Capture the cell that displays the provided text and extract its (X, Y) central coordinate. 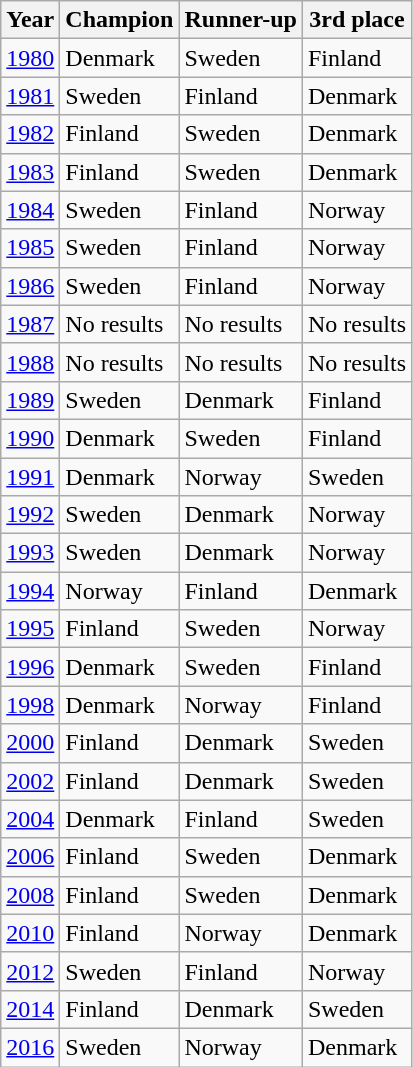
1985 (30, 248)
Runner-up (241, 20)
2004 (30, 819)
2006 (30, 857)
2008 (30, 895)
1993 (30, 553)
1998 (30, 705)
Champion (120, 20)
3rd place (356, 20)
2000 (30, 743)
1986 (30, 286)
1990 (30, 438)
2012 (30, 971)
1980 (30, 58)
2002 (30, 781)
1989 (30, 400)
1984 (30, 210)
Year (30, 20)
1987 (30, 324)
2016 (30, 1047)
1995 (30, 629)
1988 (30, 362)
1982 (30, 134)
1983 (30, 172)
2010 (30, 933)
1992 (30, 515)
1981 (30, 96)
1996 (30, 667)
1991 (30, 477)
1994 (30, 591)
2014 (30, 1009)
